Capture the cell that displays the provided text and extract its [x, y] central coordinate. 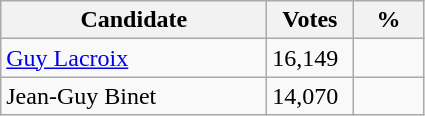
Jean-Guy Binet [134, 96]
16,149 [310, 58]
Votes [310, 20]
% [388, 20]
14,070 [310, 96]
Guy Lacroix [134, 58]
Candidate [134, 20]
